Return the [X, Y] coordinate for the center point of the cell that contains the specified text.  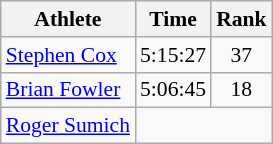
Athlete [68, 19]
37 [242, 55]
Time [173, 19]
Stephen Cox [68, 55]
Rank [242, 19]
18 [242, 90]
5:06:45 [173, 90]
5:15:27 [173, 55]
Roger Sumich [68, 126]
Brian Fowler [68, 90]
